Search for the cell housing the specified text and yield its (X, Y) center coordinate. 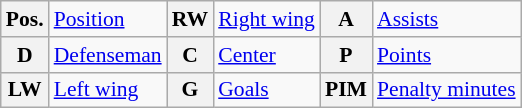
D (25, 55)
Goals (266, 90)
Right wing (266, 19)
Left wing (108, 90)
LW (25, 90)
Assists (446, 19)
A (346, 19)
RW (190, 19)
PIM (346, 90)
P (346, 55)
Position (108, 19)
C (190, 55)
Penalty minutes (446, 90)
Center (266, 55)
G (190, 90)
Pos. (25, 19)
Points (446, 55)
Defenseman (108, 55)
